Provide the (x, y) coordinate of the cell's center where the given text is located.  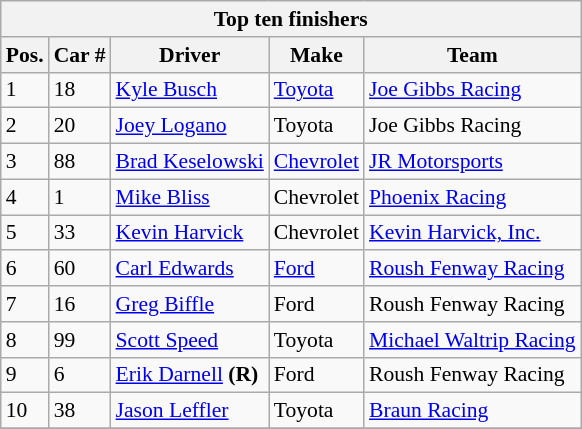
33 (80, 233)
Team (472, 55)
8 (25, 340)
Scott Speed (190, 340)
10 (25, 411)
Driver (190, 55)
20 (80, 126)
38 (80, 411)
Kyle Busch (190, 90)
9 (25, 375)
5 (25, 233)
Joey Logano (190, 126)
Phoenix Racing (472, 197)
Top ten finishers (291, 19)
4 (25, 197)
3 (25, 162)
JR Motorsports (472, 162)
Car # (80, 55)
Make (316, 55)
Braun Racing (472, 411)
Michael Waltrip Racing (472, 340)
99 (80, 340)
16 (80, 304)
Mike Bliss (190, 197)
18 (80, 90)
Jason Leffler (190, 411)
88 (80, 162)
Kevin Harvick, Inc. (472, 233)
60 (80, 269)
Greg Biffle (190, 304)
Pos. (25, 55)
Erik Darnell (R) (190, 375)
7 (25, 304)
Kevin Harvick (190, 233)
Brad Keselowski (190, 162)
Carl Edwards (190, 269)
2 (25, 126)
